Capture the cell that displays the provided text and extract its (X, Y) central coordinate. 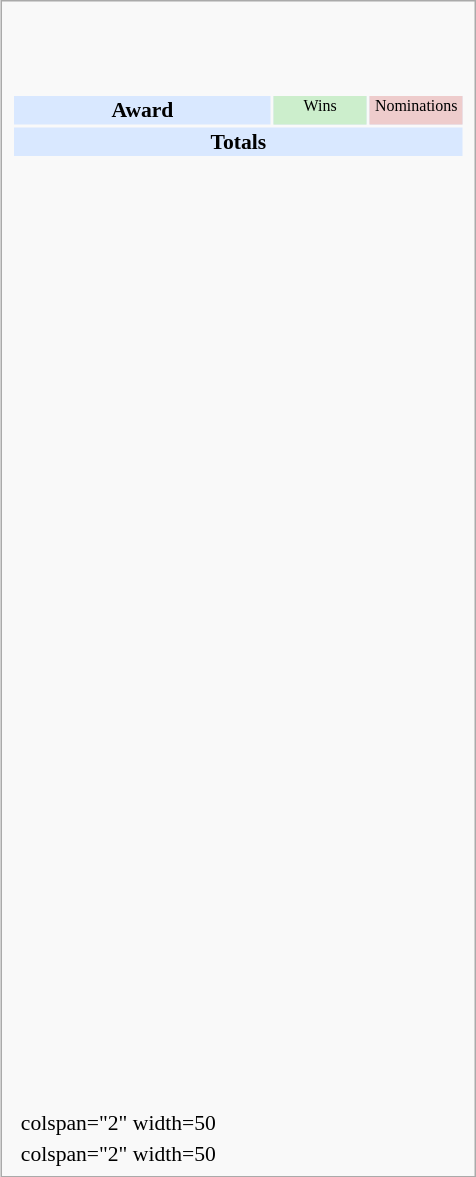
Award Wins Nominations Totals (239, 586)
Totals (238, 141)
Award (142, 110)
Nominations (416, 110)
Wins (320, 110)
